Provide the [x, y] coordinate of the cell's center where the given text is located.  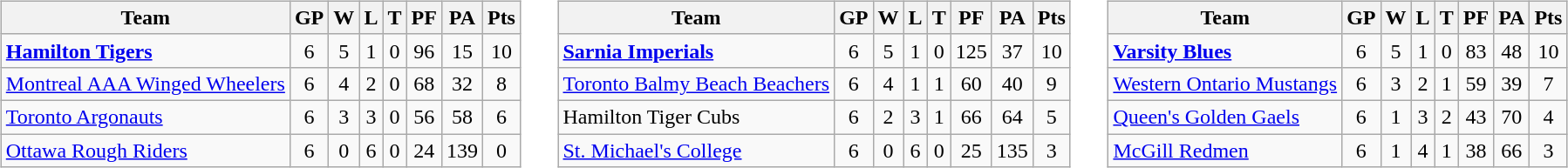
McGill Redmen [1225, 151]
40 [1012, 84]
Toronto Argonauts [145, 117]
Ottawa Rough Riders [145, 151]
43 [1476, 117]
135 [1012, 151]
59 [1476, 84]
70 [1512, 117]
St. Michael's College [696, 151]
25 [971, 151]
96 [424, 50]
56 [424, 117]
125 [971, 50]
32 [462, 84]
48 [1512, 50]
139 [462, 151]
Toronto Balmy Beach Beachers [696, 84]
9 [1052, 84]
7 [1549, 84]
Queen's Golden Gaels [1225, 117]
Sarnia Imperials [696, 50]
58 [462, 117]
Hamilton Tiger Cubs [696, 117]
83 [1476, 50]
8 [501, 84]
68 [424, 84]
60 [971, 84]
Montreal AAA Winged Wheelers [145, 84]
15 [462, 50]
Western Ontario Mustangs [1225, 84]
64 [1012, 117]
Varsity Blues [1225, 50]
38 [1476, 151]
39 [1512, 84]
24 [424, 151]
37 [1012, 50]
Hamilton Tigers [145, 50]
